Return [x, y] of the center of cell containing provided text 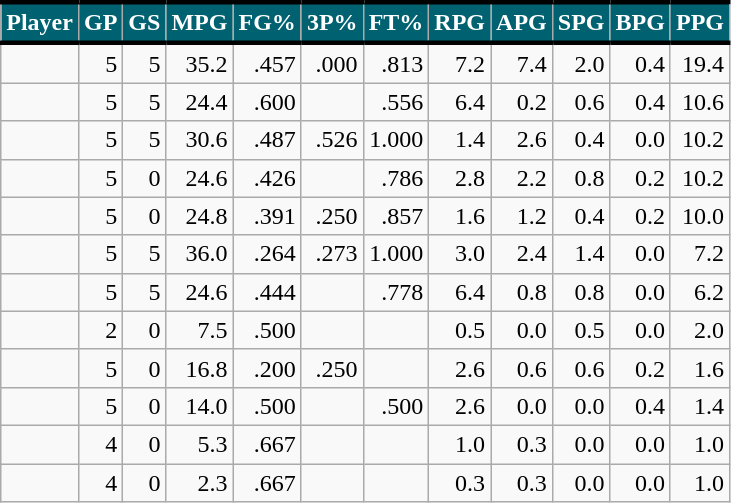
FG% [267, 22]
.000 [332, 63]
.426 [267, 178]
7.4 [522, 63]
10.0 [700, 216]
.526 [332, 140]
APG [522, 22]
5.3 [200, 444]
GP [100, 22]
1.2 [522, 216]
24.8 [200, 216]
.813 [396, 63]
GS [144, 22]
.273 [332, 254]
.200 [267, 368]
.857 [396, 216]
Player [40, 22]
.264 [267, 254]
SPG [581, 22]
3P% [332, 22]
2.8 [460, 178]
6.2 [700, 292]
10.6 [700, 102]
.600 [267, 102]
.391 [267, 216]
24.4 [200, 102]
35.2 [200, 63]
30.6 [200, 140]
.786 [396, 178]
2.4 [522, 254]
7.5 [200, 330]
.778 [396, 292]
3.0 [460, 254]
36.0 [200, 254]
16.8 [200, 368]
14.0 [200, 406]
.444 [267, 292]
.487 [267, 140]
.556 [396, 102]
PPG [700, 22]
.457 [267, 63]
19.4 [700, 63]
MPG [200, 22]
2.2 [522, 178]
BPG [640, 22]
2.3 [200, 483]
FT% [396, 22]
2 [100, 330]
RPG [460, 22]
